Pinpoint the cell where the given text exists, returning its (X, Y) midpoint coordinate. 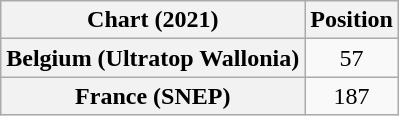
France (SNEP) (153, 96)
Chart (2021) (153, 20)
Position (352, 20)
Belgium (Ultratop Wallonia) (153, 58)
57 (352, 58)
187 (352, 96)
